Extract the (x, y) coordinate from the center of the cell holding the provided text.  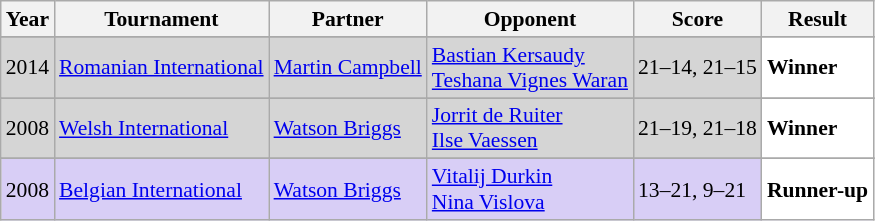
Bastian Kersaudy Teshana Vignes Waran (530, 68)
Vitalij Durkin Nina Vislova (530, 190)
Jorrit de Ruiter Ilse Vaessen (530, 128)
Year (28, 19)
Score (698, 19)
Opponent (530, 19)
Martin Campbell (348, 68)
Runner-up (818, 190)
21–19, 21–18 (698, 128)
Welsh International (162, 128)
2014 (28, 68)
21–14, 21–15 (698, 68)
13–21, 9–21 (698, 190)
Romanian International (162, 68)
Result (818, 19)
Partner (348, 19)
Belgian International (162, 190)
Tournament (162, 19)
